From the cell containing the given text, extract its center point as (X, Y) coordinate. 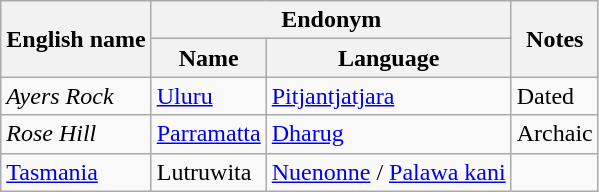
Endonym (331, 20)
Parramatta (208, 134)
Tasmania (76, 172)
Name (208, 58)
Ayers Rock (76, 96)
Language (388, 58)
Notes (554, 39)
Dated (554, 96)
English name (76, 39)
Archaic (554, 134)
Rose Hill (76, 134)
Nuenonne / Palawa kani (388, 172)
Uluru (208, 96)
Dharug (388, 134)
Pitjantjatjara (388, 96)
Lutruwita (208, 172)
